Return [X, Y] of the center of cell containing provided text 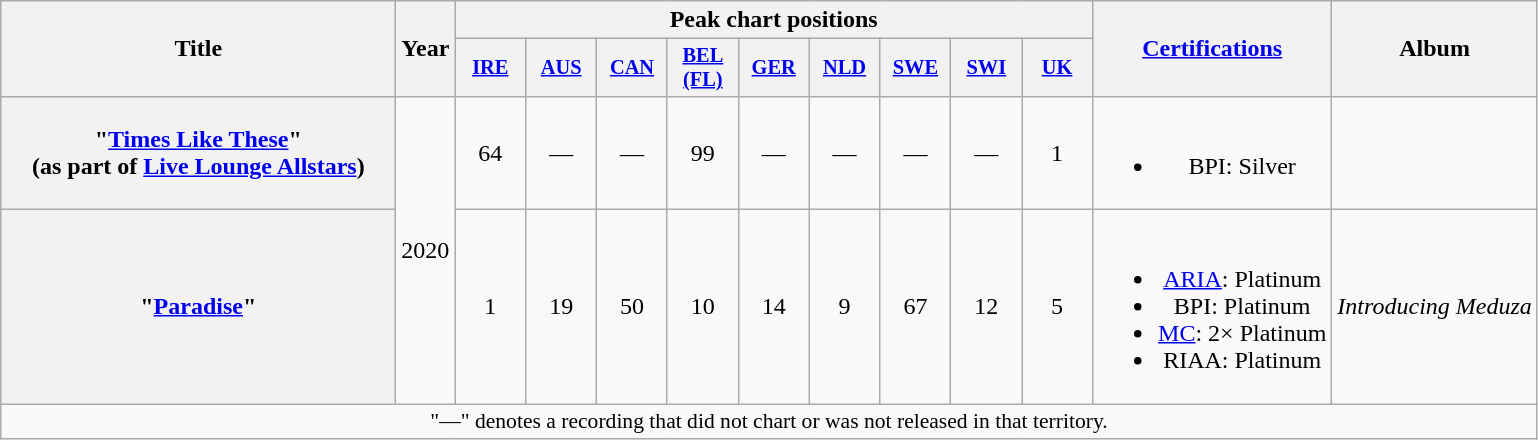
14 [774, 307]
BEL(FL) [702, 68]
Introducing Meduza [1434, 307]
50 [632, 307]
19 [562, 307]
64 [490, 152]
SWI [986, 68]
10 [702, 307]
IRE [490, 68]
5 [1058, 307]
9 [844, 307]
BPI: Silver [1212, 152]
ARIA: PlatinumBPI: PlatinumMC: 2× PlatinumRIAA: Platinum [1212, 307]
NLD [844, 68]
67 [916, 307]
AUS [562, 68]
Peak chart positions [774, 20]
Year [426, 49]
SWE [916, 68]
"—" denotes a recording that did not chart or was not released in that territory. [770, 422]
GER [774, 68]
99 [702, 152]
"Times Like These"(as part of Live Lounge Allstars) [198, 152]
UK [1058, 68]
"Paradise" [198, 307]
Title [198, 49]
Album [1434, 49]
CAN [632, 68]
Certifications [1212, 49]
12 [986, 307]
2020 [426, 250]
